Extract the [x, y] coordinate from the center of the cell holding the provided text.  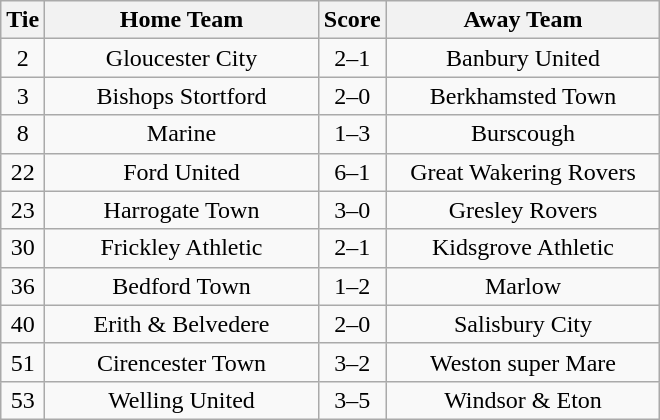
3 [23, 96]
51 [23, 362]
1–3 [352, 134]
Marine [182, 134]
40 [23, 324]
3–5 [352, 400]
Score [352, 20]
Frickley Athletic [182, 248]
Burscough [523, 134]
Kidsgrove Athletic [523, 248]
Great Wakering Rovers [523, 172]
8 [23, 134]
Marlow [523, 286]
Tie [23, 20]
22 [23, 172]
Weston super Mare [523, 362]
23 [23, 210]
Cirencester Town [182, 362]
1–2 [352, 286]
2 [23, 58]
Salisbury City [523, 324]
Harrogate Town [182, 210]
Welling United [182, 400]
6–1 [352, 172]
Erith & Belvedere [182, 324]
Banbury United [523, 58]
3–2 [352, 362]
Bedford Town [182, 286]
36 [23, 286]
Bishops Stortford [182, 96]
Gresley Rovers [523, 210]
Ford United [182, 172]
Gloucester City [182, 58]
53 [23, 400]
Home Team [182, 20]
Berkhamsted Town [523, 96]
Windsor & Eton [523, 400]
3–0 [352, 210]
30 [23, 248]
Away Team [523, 20]
